From the cell containing the given text, extract its center point as [X, Y] coordinate. 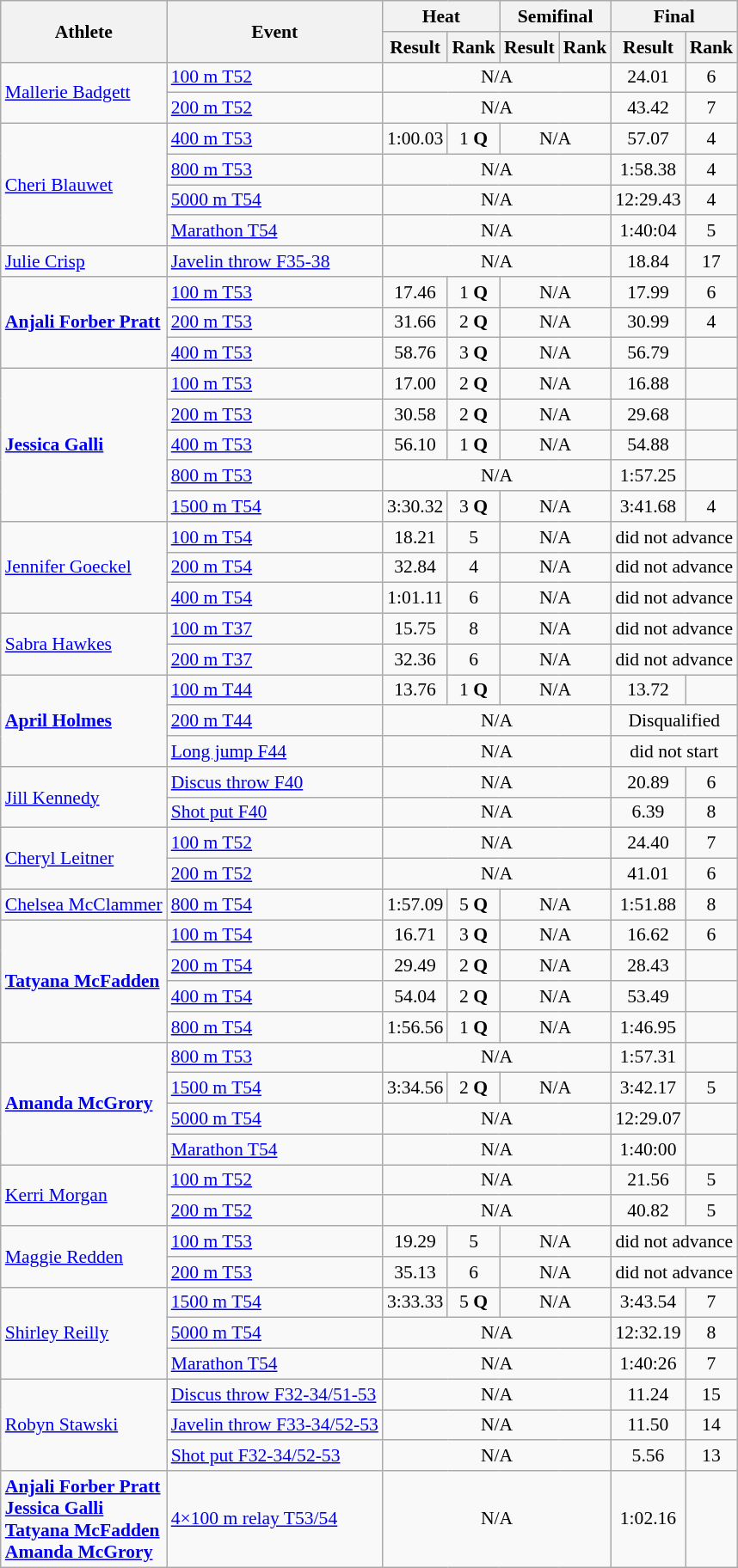
15 [712, 1394]
18.21 [415, 537]
Javelin throw F33-34/52-53 [275, 1425]
13.76 [415, 690]
56.10 [415, 445]
16.71 [415, 935]
1:46.95 [648, 1027]
24.01 [648, 77]
1:40:26 [648, 1364]
Javelin throw F35-38 [275, 261]
Jill Kennedy [84, 798]
29.49 [415, 966]
32.84 [415, 567]
200 m T44 [275, 721]
Mallerie Badgett [84, 93]
3:34.56 [415, 1088]
Cheryl Leitner [84, 858]
Anjali Forber Pratt [84, 323]
30.58 [415, 414]
Chelsea McClammer [84, 904]
13.72 [648, 690]
24.40 [648, 843]
1:00.03 [415, 139]
Tatyana McFadden [84, 981]
21.56 [648, 1180]
Shot put F32-34/52-53 [275, 1456]
35.13 [415, 1272]
17.00 [415, 384]
53.49 [648, 996]
Jessica Galli [84, 445]
Shot put F40 [275, 812]
1:57.09 [415, 904]
5.56 [648, 1456]
Final [674, 16]
1:51.88 [648, 904]
6.39 [648, 812]
3:43.54 [648, 1302]
1:40:00 [648, 1149]
17.46 [415, 292]
Shirley Reilly [84, 1332]
did not start [674, 751]
4×100 m relay T53/54 [275, 1519]
18.84 [648, 261]
31.66 [415, 322]
12:29.43 [648, 200]
12:29.07 [648, 1119]
1:02.16 [648, 1519]
11.24 [648, 1394]
Athlete [84, 31]
1:01.11 [415, 598]
19.29 [415, 1241]
1:58.38 [648, 169]
1:40:04 [648, 231]
40.82 [648, 1211]
Discus throw F32-34/51-53 [275, 1394]
Sabra Hawkes [84, 645]
43.42 [648, 108]
Amanda McGrory [84, 1103]
3:33.33 [415, 1302]
Long jump F44 [275, 751]
April Holmes [84, 720]
1:57.31 [648, 1057]
17 [712, 261]
Semifinal [556, 16]
17.99 [648, 292]
54.04 [415, 996]
41.01 [648, 874]
100 m T44 [275, 690]
1:57.25 [648, 476]
200 m T37 [275, 659]
3:30.32 [415, 506]
Robyn Stawski [84, 1425]
1:56.56 [415, 1027]
Event [275, 31]
100 m T37 [275, 629]
32.36 [415, 659]
3:42.17 [648, 1088]
28.43 [648, 966]
3:41.68 [648, 506]
Discus throw F40 [275, 782]
20.89 [648, 782]
Kerri Morgan [84, 1195]
Cheri Blauwet [84, 185]
Disqualified [674, 721]
13 [712, 1456]
29.68 [648, 414]
58.76 [415, 353]
Maggie Redden [84, 1257]
56.79 [648, 353]
Julie Crisp [84, 261]
16.88 [648, 384]
Jennifer Goeckel [84, 567]
30.99 [648, 322]
15.75 [415, 629]
Anjali Forber PrattJessica GalliTatyana McFaddenAmanda McGrory [84, 1519]
12:32.19 [648, 1333]
57.07 [648, 139]
16.62 [648, 935]
54.88 [648, 445]
Heat [441, 16]
11.50 [648, 1425]
14 [712, 1425]
